For the text-containing cell, return its midpoint in [x, y] coordinate format. 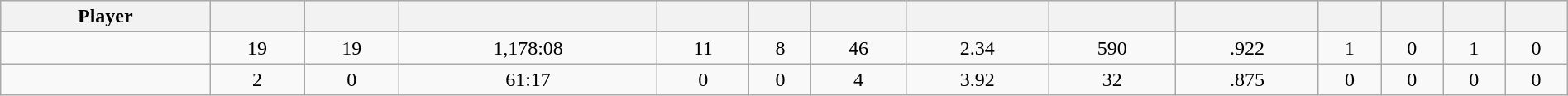
11 [703, 48]
2 [257, 79]
.922 [1247, 48]
590 [1111, 48]
61:17 [528, 79]
3.92 [978, 79]
32 [1111, 79]
2.34 [978, 48]
46 [858, 48]
Player [106, 17]
8 [781, 48]
.875 [1247, 79]
1,178:08 [528, 48]
4 [858, 79]
